Identify which cell holds the provided text, then report its (X, Y) central coordinate. 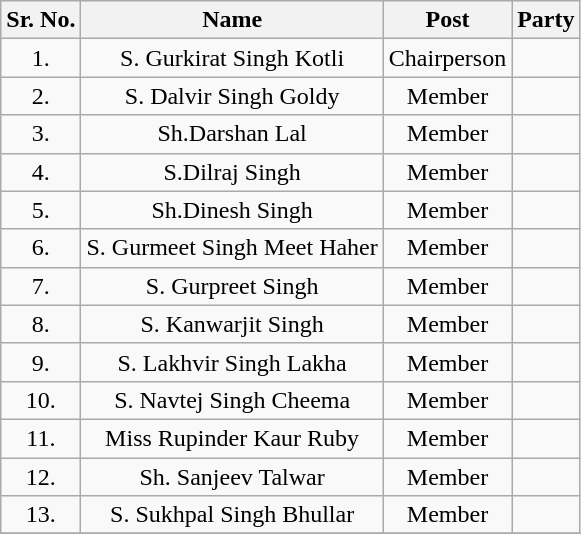
10. (41, 400)
S. Sukhpal Singh Bhullar (232, 515)
11. (41, 438)
4. (41, 172)
Name (232, 20)
Sh.Dinesh Singh (232, 210)
2. (41, 96)
S.Dilraj Singh (232, 172)
5. (41, 210)
Sh. Sanjeev Talwar (232, 477)
S. Dalvir Singh Goldy (232, 96)
S. Gurpreet Singh (232, 286)
3. (41, 134)
S. Gurkirat Singh Kotli (232, 58)
Miss Rupinder Kaur Ruby (232, 438)
8. (41, 324)
Sr. No. (41, 20)
Chairperson (447, 58)
S. Kanwarjit Singh (232, 324)
Post (447, 20)
6. (41, 248)
13. (41, 515)
12. (41, 477)
1. (41, 58)
S. Navtej Singh Cheema (232, 400)
7. (41, 286)
Sh.Darshan Lal (232, 134)
9. (41, 362)
S. Lakhvir Singh Lakha (232, 362)
S. Gurmeet Singh Meet Haher (232, 248)
Party (546, 20)
